Search for the cell housing the specified text and yield its (x, y) center coordinate. 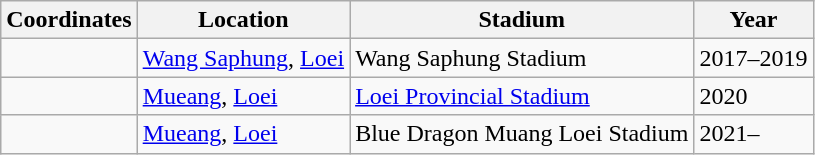
2017–2019 (754, 58)
2021– (754, 134)
2020 (754, 96)
Location (243, 20)
Year (754, 20)
Wang Saphung, Loei (243, 58)
Blue Dragon Muang Loei Stadium (522, 134)
Coordinates (69, 20)
Wang Saphung Stadium (522, 58)
Loei Provincial Stadium (522, 96)
Stadium (522, 20)
